Return [x, y] of the center of cell containing provided text 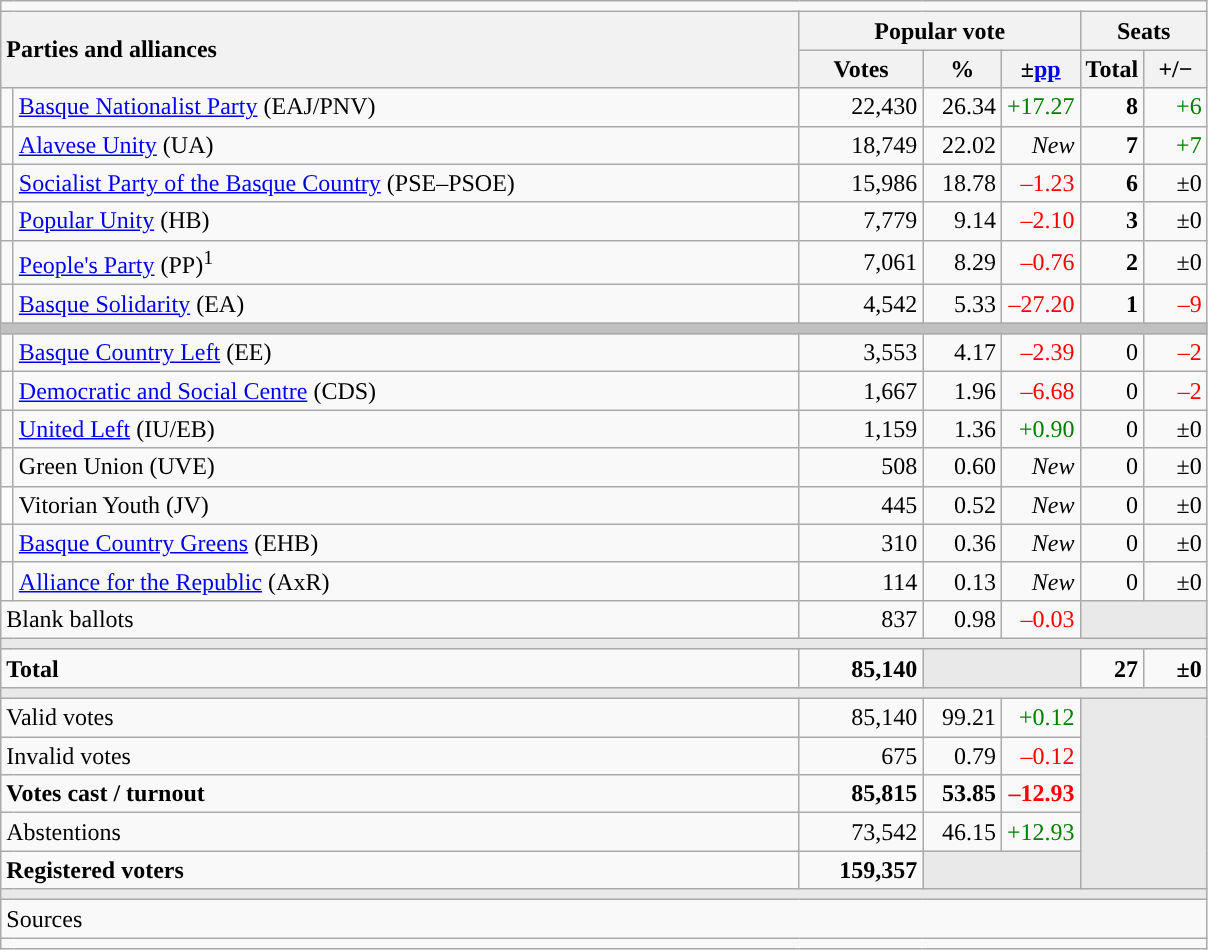
Basque Country Greens (EHB) [406, 543]
6 [1112, 183]
3 [1112, 221]
2 [1112, 262]
±pp [1040, 69]
Registered voters [400, 870]
Seats [1144, 31]
445 [861, 505]
–2.10 [1040, 221]
675 [861, 756]
Socialist Party of the Basque Country (PSE–PSOE) [406, 183]
Green Union (UVE) [406, 467]
7,061 [861, 262]
27 [1112, 668]
Sources [604, 919]
18,749 [861, 145]
7,779 [861, 221]
Popular Unity (HB) [406, 221]
4,542 [861, 304]
0.98 [962, 619]
9.14 [962, 221]
85,815 [861, 794]
0.36 [962, 543]
% [962, 69]
114 [861, 581]
1,159 [861, 429]
People's Party (PP)1 [406, 262]
–0.12 [1040, 756]
+0.90 [1040, 429]
Invalid votes [400, 756]
1 [1112, 304]
+7 [1176, 145]
73,542 [861, 832]
1.96 [962, 391]
–27.20 [1040, 304]
837 [861, 619]
–1.23 [1040, 183]
7 [1112, 145]
3,553 [861, 353]
4.17 [962, 353]
+0.12 [1040, 718]
+6 [1176, 107]
Valid votes [400, 718]
22.02 [962, 145]
15,986 [861, 183]
8.29 [962, 262]
Basque Country Left (EE) [406, 353]
46.15 [962, 832]
Democratic and Social Centre (CDS) [406, 391]
Blank ballots [400, 619]
Abstentions [400, 832]
–0.03 [1040, 619]
22,430 [861, 107]
5.33 [962, 304]
0.13 [962, 581]
Votes [861, 69]
0.52 [962, 505]
Popular vote [940, 31]
Basque Solidarity (EA) [406, 304]
–9 [1176, 304]
159,357 [861, 870]
+17.27 [1040, 107]
Alavese Unity (UA) [406, 145]
Basque Nationalist Party (EAJ/PNV) [406, 107]
–0.76 [1040, 262]
–12.93 [1040, 794]
Alliance for the Republic (AxR) [406, 581]
1.36 [962, 429]
18.78 [962, 183]
0.60 [962, 467]
1,667 [861, 391]
Parties and alliances [400, 50]
Vitorian Youth (JV) [406, 505]
99.21 [962, 718]
–6.68 [1040, 391]
508 [861, 467]
+12.93 [1040, 832]
–2.39 [1040, 353]
53.85 [962, 794]
8 [1112, 107]
26.34 [962, 107]
Votes cast / turnout [400, 794]
310 [861, 543]
0.79 [962, 756]
+/− [1176, 69]
United Left (IU/EB) [406, 429]
